Scan for the cell matching the given text and deliver its [x, y] coordinate at center. 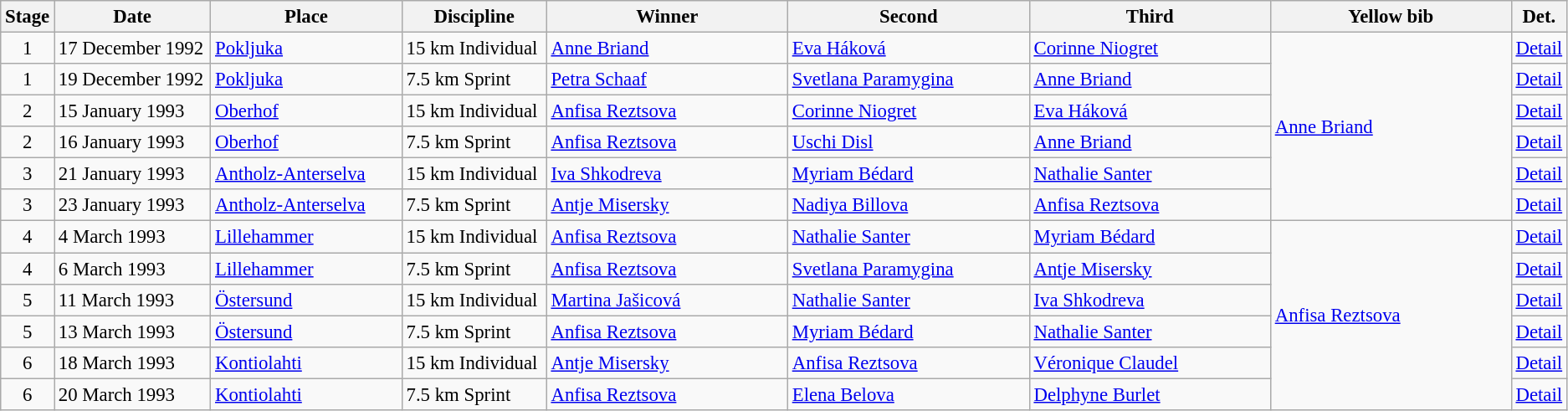
21 January 1993 [132, 174]
15 January 1993 [132, 111]
Discipline [474, 17]
Véronique Claudel [1150, 362]
Second [909, 17]
Yellow bib [1391, 17]
Stage [28, 17]
Nadiya Billova [909, 205]
Petra Schaaf [667, 80]
4 March 1993 [132, 237]
Elena Belova [909, 394]
Date [132, 17]
20 March 1993 [132, 394]
23 January 1993 [132, 205]
Third [1150, 17]
Uschi Disl [909, 142]
6 March 1993 [132, 269]
11 March 1993 [132, 300]
Winner [667, 17]
16 January 1993 [132, 142]
Det. [1539, 17]
18 March 1993 [132, 362]
Place [306, 17]
19 December 1992 [132, 80]
17 December 1992 [132, 49]
Martina Jašicová [667, 300]
Delphyne Burlet [1150, 394]
13 March 1993 [132, 331]
